Detect which cell encompasses the target text, then output its (X, Y) center coordinate. 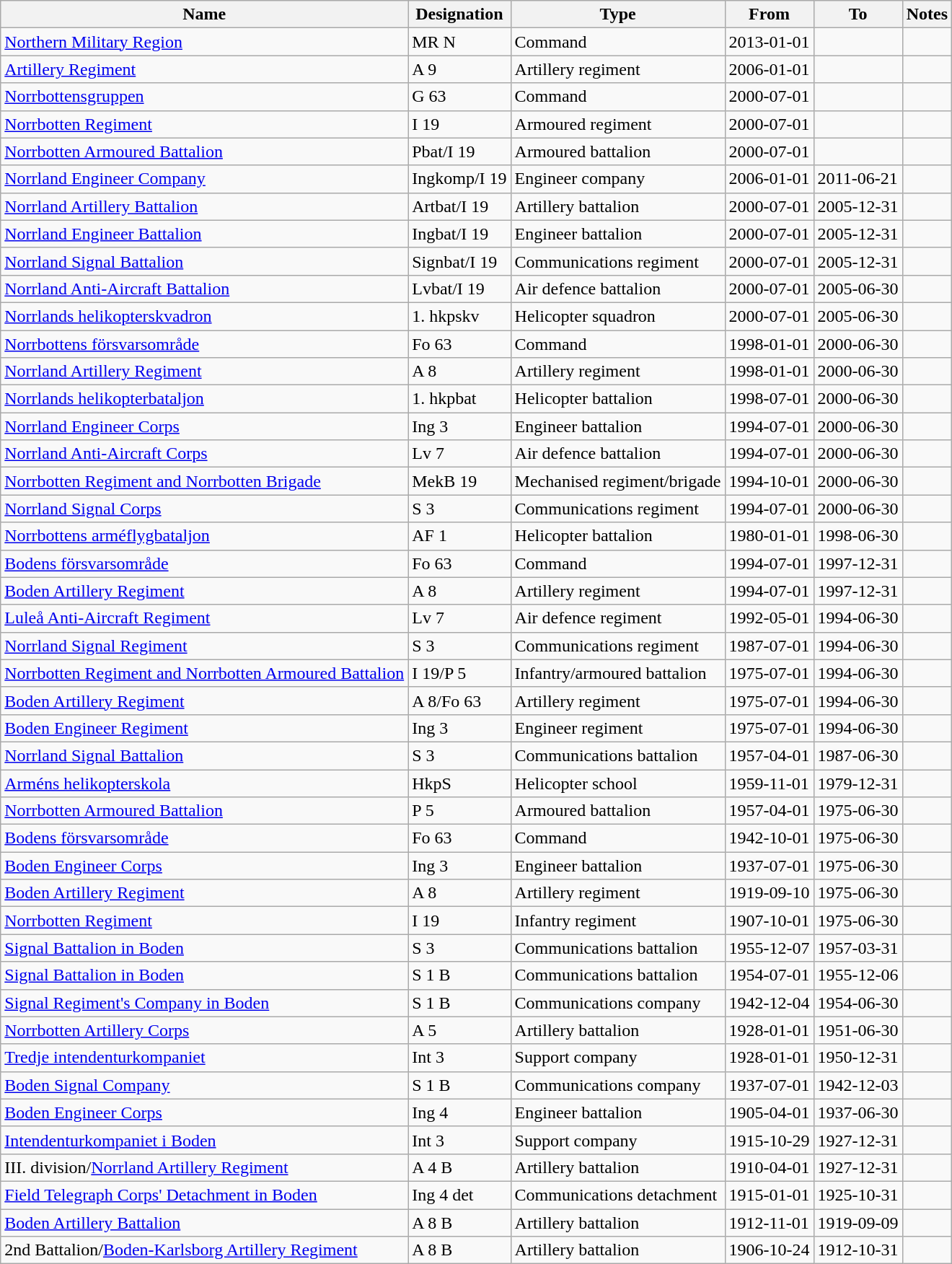
Notes (927, 14)
Air defence regiment (617, 618)
1950-12-31 (858, 1058)
Intendenturkompaniet i Boden (205, 1140)
1998-06-30 (858, 536)
Norrbotten Artillery Corps (205, 1030)
Artillery Regiment (205, 69)
MR N (459, 42)
Norrbottens arméflygbataljon (205, 536)
1954-06-30 (858, 1003)
Communications detachment (617, 1195)
1987-06-30 (858, 755)
1. hkpskv (459, 316)
Signal Regiment's Company in Boden (205, 1003)
1959-11-01 (769, 783)
1957-03-31 (858, 948)
P 5 (459, 811)
1905-04-01 (769, 1112)
Norrland Engineer Battalion (205, 234)
From (769, 14)
1979-12-31 (858, 783)
Helicopter school (617, 783)
1915-10-29 (769, 1140)
Norrland Anti-Aircraft Battalion (205, 289)
Norrbottensgruppen (205, 97)
Helicopter squadron (617, 316)
A 4 B (459, 1167)
2nd Battalion/Boden-Karlsborg Artillery Regiment (205, 1250)
1987-07-01 (769, 646)
1954-07-01 (769, 975)
Engineer regiment (617, 728)
Norrland Artillery Battalion (205, 206)
Norrland Anti-Aircraft Corps (205, 454)
1955-12-06 (858, 975)
Norrbotten Regiment and Norrbotten Armoured Battalion (205, 673)
1912-11-01 (769, 1223)
Norrland Artillery Regiment (205, 372)
Artbat/I 19 (459, 206)
HkpS (459, 783)
Norrlands helikopterbataljon (205, 399)
Field Telegraph Corps' Detachment in Boden (205, 1195)
Norrlands helikopterskvadron (205, 316)
Norrland Signal Regiment (205, 646)
1942-12-03 (858, 1085)
Boden Signal Company (205, 1085)
Lvbat/I 19 (459, 289)
Norrland Engineer Company (205, 179)
Norrland Signal Corps (205, 509)
III. division/Norrland Artillery Regiment (205, 1167)
1942-12-04 (769, 1003)
Ingbat/I 19 (459, 234)
G 63 (459, 97)
Infantry/armoured battalion (617, 673)
Pbat/I 19 (459, 152)
Boden Artillery Battalion (205, 1223)
1992-05-01 (769, 618)
1998-07-01 (769, 399)
1994-10-01 (769, 481)
Armoured regiment (617, 124)
1951-06-30 (858, 1030)
Boden Engineer Regiment (205, 728)
1. hkpbat (459, 399)
A 9 (459, 69)
Name (205, 14)
1907-10-01 (769, 921)
1937-06-30 (858, 1112)
Tredje intendenturkompaniet (205, 1058)
AF 1 (459, 536)
Type (617, 14)
Northern Military Region (205, 42)
1919-09-10 (769, 893)
Mechanised regiment/brigade (617, 481)
1942-10-01 (769, 838)
A 5 (459, 1030)
Infantry regiment (617, 921)
Ing 4 det (459, 1195)
Ing 4 (459, 1112)
Norrbotten Regiment and Norrbotten Brigade (205, 481)
I 19/P 5 (459, 673)
2011-06-21 (858, 179)
To (858, 14)
1955-12-07 (769, 948)
A 8/Fo 63 (459, 701)
Norrbottens försvarsområde (205, 344)
1915-01-01 (769, 1195)
Luleå Anti-Aircraft Regiment (205, 618)
Designation (459, 14)
MekB 19 (459, 481)
1980-01-01 (769, 536)
1925-10-31 (858, 1195)
1919-09-09 (858, 1223)
Signbat/I 19 (459, 261)
1906-10-24 (769, 1250)
1912-10-31 (858, 1250)
Arméns helikopterskola (205, 783)
1910-04-01 (769, 1167)
Norrland Engineer Corps (205, 426)
2013-01-01 (769, 42)
Engineer company (617, 179)
Ingkomp/I 19 (459, 179)
